Search for the cell housing the specified text and yield its [x, y] center coordinate. 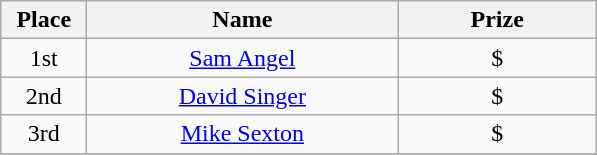
Mike Sexton [242, 134]
Sam Angel [242, 58]
Place [44, 20]
David Singer [242, 96]
Prize [498, 20]
1st [44, 58]
3rd [44, 134]
2nd [44, 96]
Name [242, 20]
